Extract the (x, y) coordinate from the center of the cell holding the provided text.  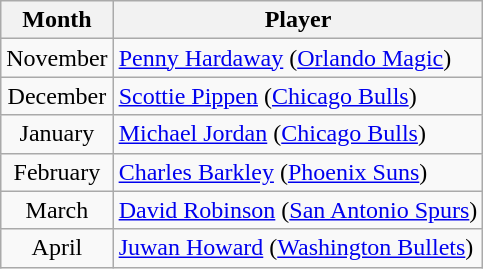
Charles Barkley (Phoenix Suns) (298, 172)
David Robinson (San Antonio Spurs) (298, 210)
January (57, 134)
Month (57, 20)
Michael Jordan (Chicago Bulls) (298, 134)
November (57, 58)
Scottie Pippen (Chicago Bulls) (298, 96)
April (57, 248)
February (57, 172)
Penny Hardaway (Orlando Magic) (298, 58)
March (57, 210)
Juwan Howard (Washington Bullets) (298, 248)
December (57, 96)
Player (298, 20)
